Output the (X, Y) coordinate of the center of the cell containing the given text.  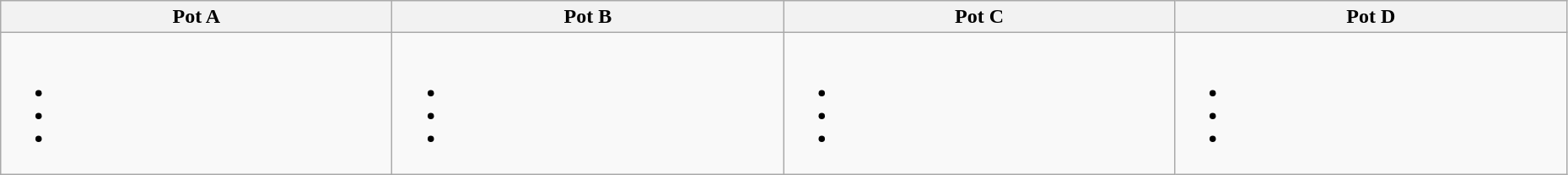
Pot A (197, 17)
Pot D (1371, 17)
Pot B (588, 17)
Pot C (979, 17)
